Return the [X, Y] coordinate for the center point of the cell that contains the specified text.  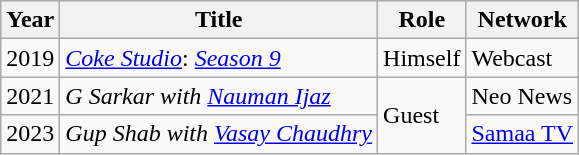
2021 [30, 96]
Network [522, 20]
Samaa TV [522, 134]
Title [219, 20]
2019 [30, 58]
Webcast [522, 58]
Gup Shab with Vasay Chaudhry [219, 134]
Role [422, 20]
Year [30, 20]
Neo News [522, 96]
Guest [422, 115]
2023 [30, 134]
G Sarkar with Nauman Ijaz [219, 96]
Himself [422, 58]
Coke Studio: Season 9 [219, 58]
